Return (X, Y) of the center of cell containing provided text 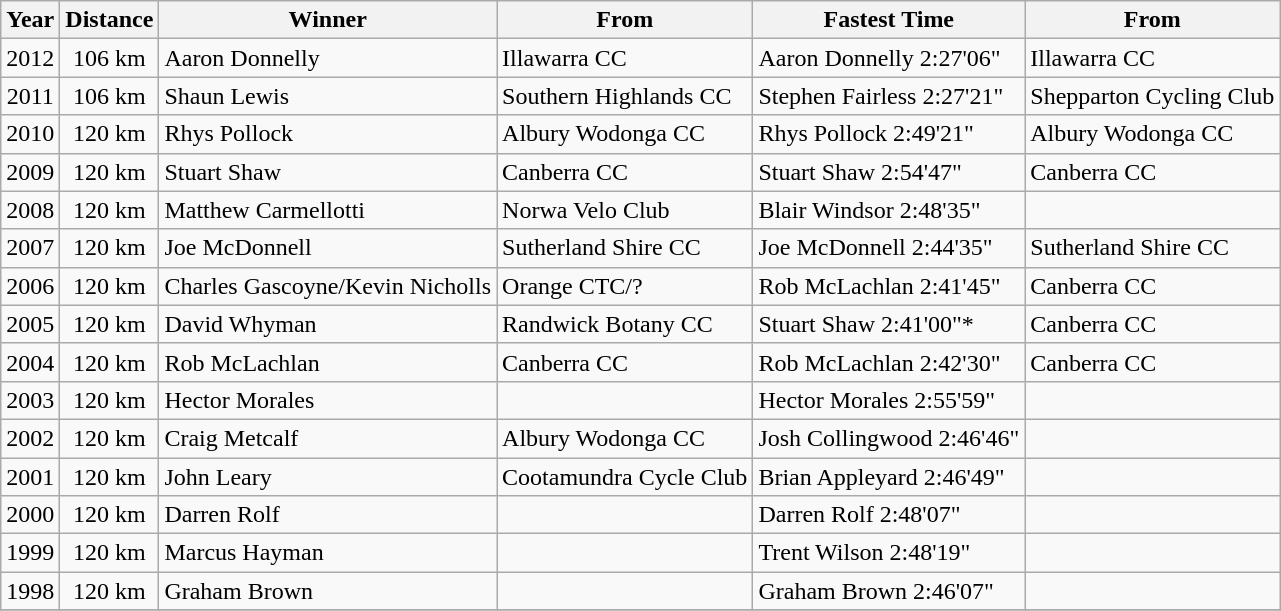
Year (30, 20)
Craig Metcalf (328, 438)
Winner (328, 20)
Southern Highlands CC (625, 96)
2002 (30, 438)
Blair Windsor 2:48'35" (889, 210)
2000 (30, 515)
Joe McDonnell (328, 248)
Aaron Donnelly (328, 58)
Trent Wilson 2:48'19" (889, 553)
Graham Brown 2:46'07" (889, 591)
Marcus Hayman (328, 553)
Graham Brown (328, 591)
Stephen Fairless 2:27'21" (889, 96)
Rhys Pollock 2:49'21" (889, 134)
Hector Morales 2:55'59" (889, 400)
Stuart Shaw (328, 172)
Randwick Botany CC (625, 324)
2012 (30, 58)
Rob McLachlan 2:41'45" (889, 286)
Rhys Pollock (328, 134)
John Leary (328, 477)
Orange CTC/? (625, 286)
2005 (30, 324)
1999 (30, 553)
Darren Rolf (328, 515)
Shaun Lewis (328, 96)
Darren Rolf 2:48'07" (889, 515)
Shepparton Cycling Club (1152, 96)
Matthew Carmellotti (328, 210)
Josh Collingwood 2:46'46" (889, 438)
Fastest Time (889, 20)
Charles Gascoyne/Kevin Nicholls (328, 286)
2004 (30, 362)
Aaron Donnelly 2:27'06" (889, 58)
Norwa Velo Club (625, 210)
2007 (30, 248)
2009 (30, 172)
Brian Appleyard 2:46'49" (889, 477)
2003 (30, 400)
2011 (30, 96)
Distance (110, 20)
2001 (30, 477)
Joe McDonnell 2:44'35" (889, 248)
Rob McLachlan (328, 362)
David Whyman (328, 324)
2006 (30, 286)
2008 (30, 210)
Stuart Shaw 2:54'47" (889, 172)
1998 (30, 591)
Hector Morales (328, 400)
Stuart Shaw 2:41'00"* (889, 324)
Rob McLachlan 2:42'30" (889, 362)
2010 (30, 134)
Cootamundra Cycle Club (625, 477)
